Return [x, y] of the center of cell containing provided text 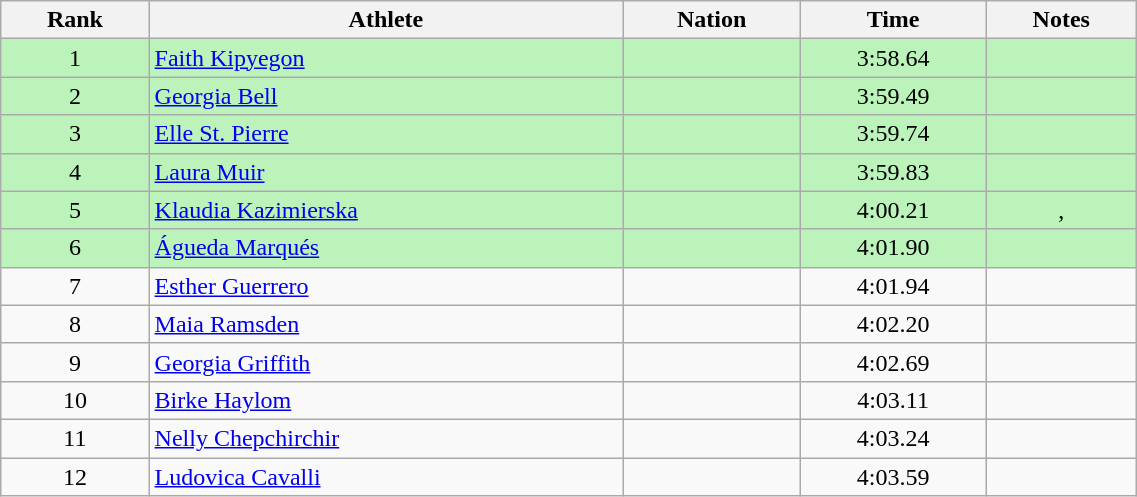
10 [75, 400]
5 [75, 210]
Rank [75, 20]
3:59.83 [894, 172]
Nation [712, 20]
Maia Ramsden [386, 324]
11 [75, 438]
2 [75, 96]
4:01.94 [894, 286]
4:02.20 [894, 324]
Laura Muir [386, 172]
4:03.24 [894, 438]
Athlete [386, 20]
12 [75, 477]
Time [894, 20]
4 [75, 172]
Faith Kipyegon [386, 58]
4:03.59 [894, 477]
3:59.49 [894, 96]
Ludovica Cavalli [386, 477]
4:03.11 [894, 400]
Notes [1062, 20]
4:02.69 [894, 362]
4:00.21 [894, 210]
1 [75, 58]
9 [75, 362]
, [1062, 210]
Elle St. Pierre [386, 134]
Klaudia Kazimierska [386, 210]
Águeda Marqués [386, 248]
Esther Guerrero [386, 286]
8 [75, 324]
4:01.90 [894, 248]
Georgia Griffith [386, 362]
Birke Haylom [386, 400]
3:59.74 [894, 134]
3:58.64 [894, 58]
Georgia Bell [386, 96]
3 [75, 134]
Nelly Chepchirchir [386, 438]
6 [75, 248]
7 [75, 286]
